Search for the cell housing the specified text and yield its [x, y] center coordinate. 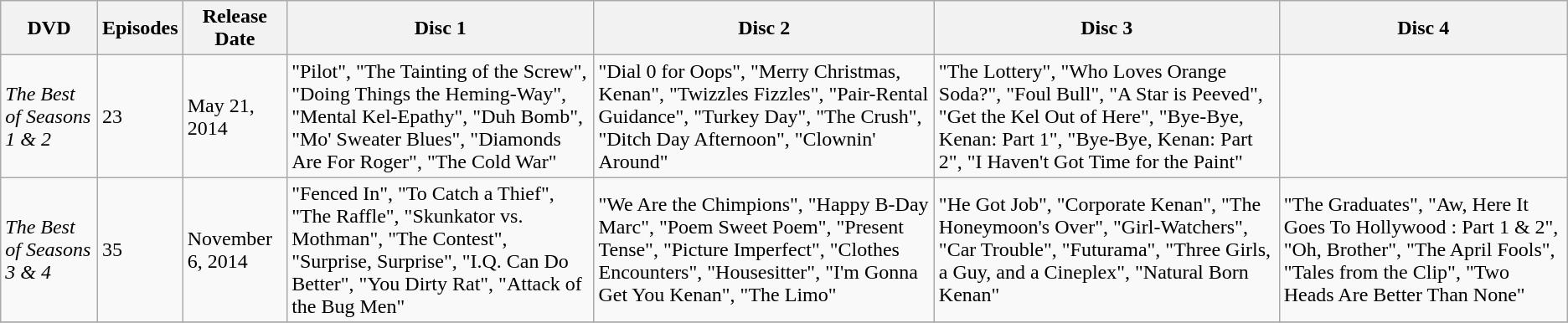
May 21, 2014 [235, 116]
Disc 1 [441, 28]
Disc 3 [1106, 28]
November 6, 2014 [235, 249]
Release Date [235, 28]
Disc 4 [1423, 28]
DVD [49, 28]
The Best of Seasons 1 & 2 [49, 116]
Episodes [140, 28]
The Best of Seasons 3 & 4 [49, 249]
Disc 2 [764, 28]
23 [140, 116]
35 [140, 249]
